Find where the given text appears and provide that cell's center as [x, y] coordinate. 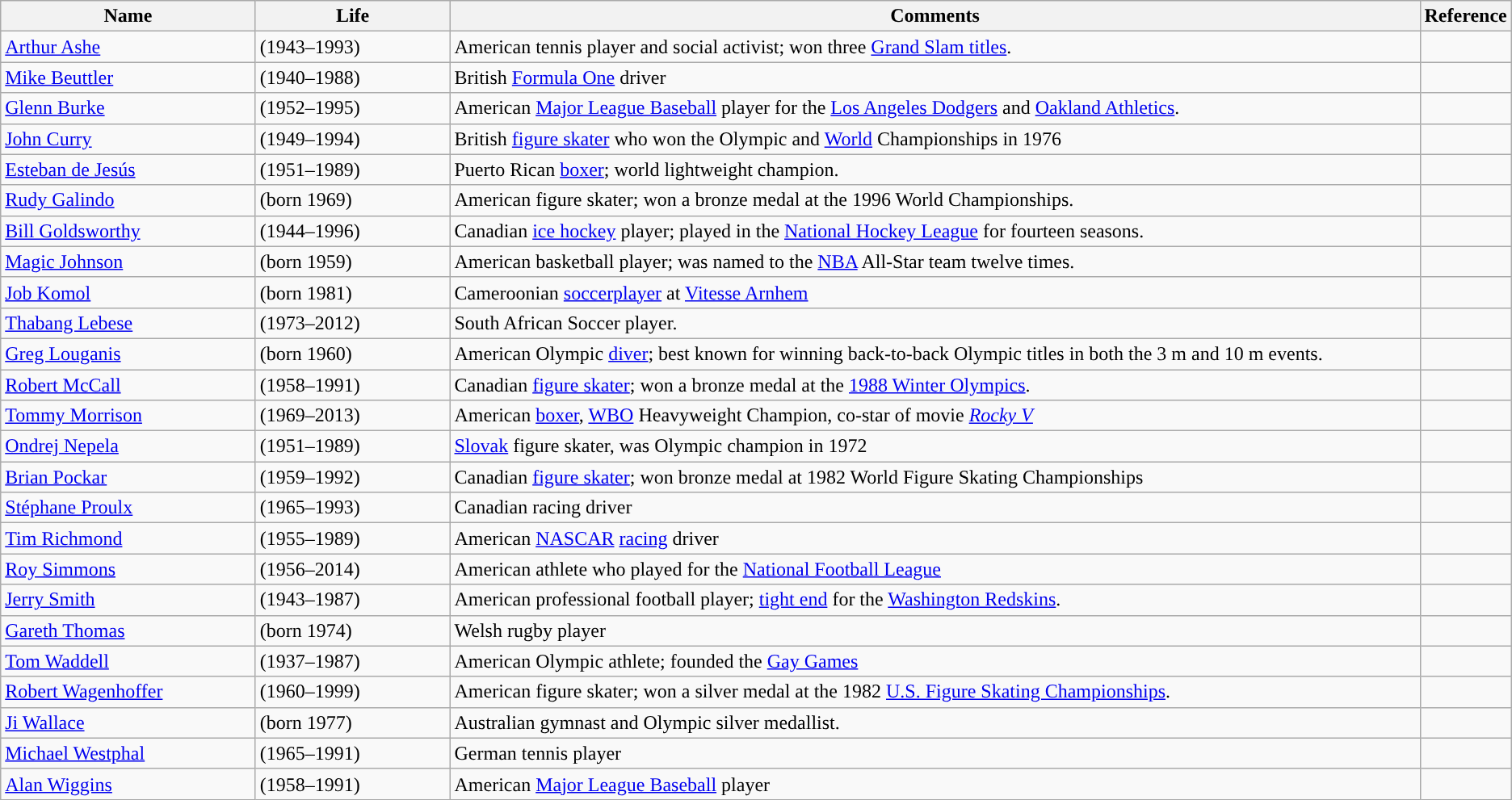
British figure skater who won the Olympic and World Championships in 1976 [935, 139]
Welsh rugby player [935, 630]
Ondrej Nepela [128, 446]
(born 1960) [352, 354]
(1944–1996) [352, 231]
American basketball player; was named to the NBA All-Star team twelve times. [935, 262]
Robert McCall [128, 385]
American NASCAR racing driver [935, 538]
Tommy Morrison [128, 416]
(1960–1999) [352, 692]
Roy Simmons [128, 569]
American professional football player; tight end for the Washington Redskins. [935, 600]
Stéphane Proulx [128, 508]
Ji Wallace [128, 723]
Alan Wiggins [128, 784]
Rudy Galindo [128, 200]
Job Komol [128, 292]
(born 1981) [352, 292]
Australian gymnast and Olympic silver medallist. [935, 723]
American Major League Baseball player for the Los Angeles Dodgers and Oakland Athletics. [935, 108]
Bill Goldsworthy [128, 231]
South African Soccer player. [935, 323]
German tennis player [935, 753]
American athlete who played for the National Football League [935, 569]
Tim Richmond [128, 538]
Reference [1465, 16]
British Formula One driver [935, 77]
Brian Pockar [128, 477]
(1973–2012) [352, 323]
(1940–1988) [352, 77]
(1949–1994) [352, 139]
Esteban de Jesús [128, 170]
Puerto Rican boxer; world lightweight champion. [935, 170]
Robert Wagenhoffer [128, 692]
(1943–1987) [352, 600]
American boxer, WBO Heavyweight Champion, co-star of movie Rocky V [935, 416]
American Olympic diver; best known for winning back-to-back Olympic titles in both the 3 m and 10 m events. [935, 354]
(born 1969) [352, 200]
American Olympic athlete; founded the Gay Games [935, 661]
Cameroonian soccerplayer at Vitesse Arnhem [935, 292]
American figure skater; won a bronze medal at the 1996 World Championships. [935, 200]
(born 1959) [352, 262]
Magic Johnson [128, 262]
(1965–1991) [352, 753]
Comments [935, 16]
Canadian figure skater; won a bronze medal at the 1988 Winter Olympics. [935, 385]
(1969–2013) [352, 416]
Tom Waddell [128, 661]
American tennis player and social activist; won three Grand Slam titles. [935, 47]
Glenn Burke [128, 108]
Michael Westphal [128, 753]
American Major League Baseball player [935, 784]
(born 1977) [352, 723]
(1952–1995) [352, 108]
Name [128, 16]
Canadian racing driver [935, 508]
(born 1974) [352, 630]
John Curry [128, 139]
(1943–1993) [352, 47]
Arthur Ashe [128, 47]
Canadian figure skater; won bronze medal at 1982 World Figure Skating Championships [935, 477]
Gareth Thomas [128, 630]
Mike Beuttler [128, 77]
Slovak figure skater, was Olympic champion in 1972 [935, 446]
American figure skater; won a silver medal at the 1982 U.S. Figure Skating Championships. [935, 692]
Canadian ice hockey player; played in the National Hockey League for fourteen seasons. [935, 231]
(1937–1987) [352, 661]
Life [352, 16]
Jerry Smith [128, 600]
(1956–2014) [352, 569]
Greg Louganis [128, 354]
(1955–1989) [352, 538]
(1959–1992) [352, 477]
(1965–1993) [352, 508]
Thabang Lebese [128, 323]
